Locate the cell with the specified text and output its [x, y] center coordinate. 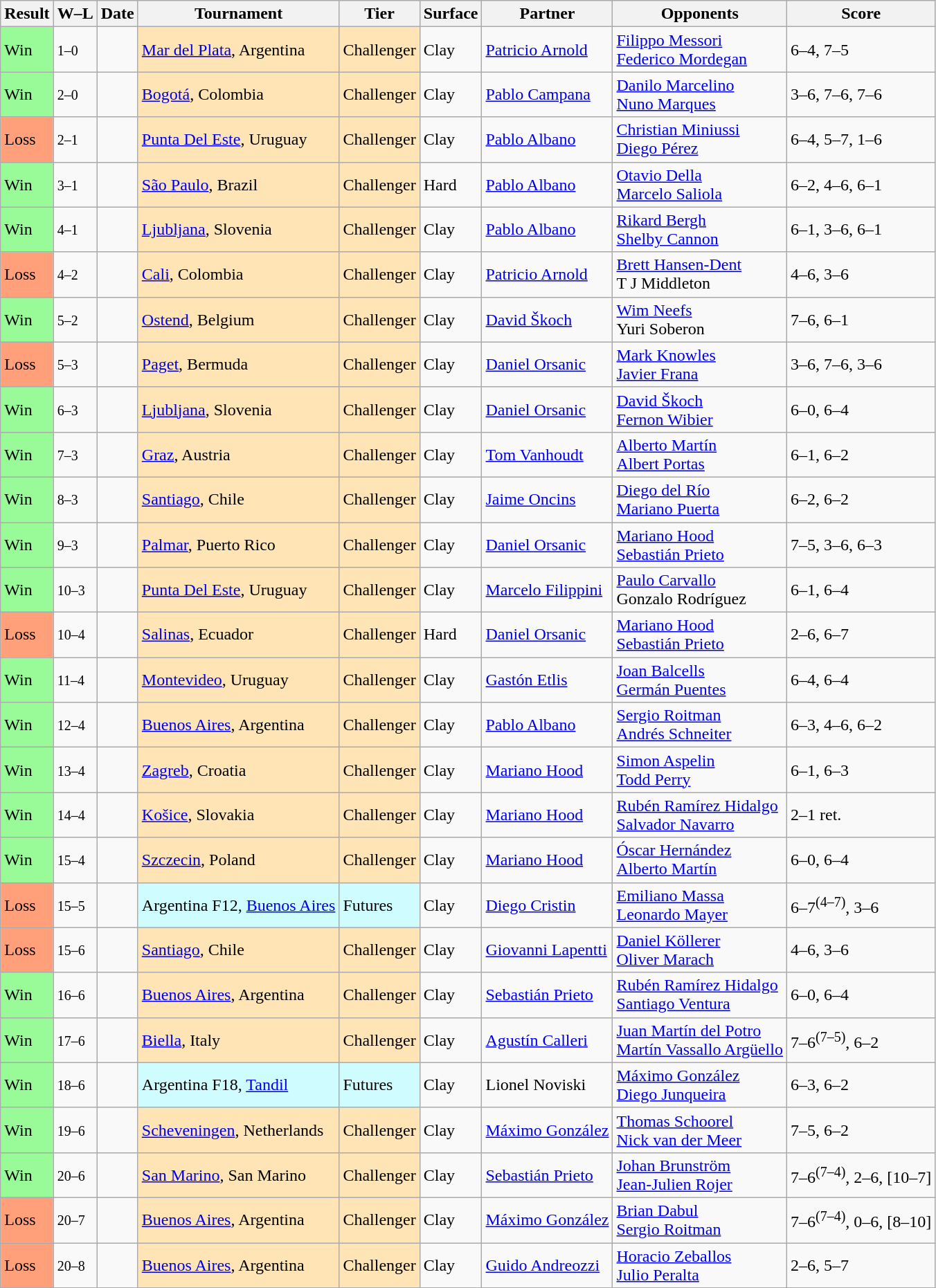
Szczecin, Poland [238, 860]
Otavio Della Marcelo Saliola [700, 184]
São Paulo, Brazil [238, 184]
6–3, 6–2 [861, 1085]
Argentina F12, Buenos Aires [238, 905]
11–4 [75, 680]
19–6 [75, 1130]
6–2, 6–2 [861, 500]
7–6(7–4), 0–6, [8–10] [861, 1219]
Máximo González Diego Junqueira [700, 1085]
6–4, 7–5 [861, 50]
San Marino, San Marino [238, 1175]
4–2 [75, 274]
16–6 [75, 995]
Biella, Italy [238, 1040]
Alberto Martín Albert Portas [700, 454]
Horacio Zeballos Julio Peralta [700, 1265]
Lionel Noviski [547, 1085]
Palmar, Puerto Rico [238, 544]
David Škoch [547, 320]
3–6, 7–6, 7–6 [861, 94]
Rubén Ramírez Hidalgo Salvador Navarro [700, 815]
15–6 [75, 950]
2–6, 5–7 [861, 1265]
Zagreb, Croatia [238, 770]
Argentina F18, Tandil [238, 1085]
Giovanni Lapentti [547, 950]
W–L [75, 14]
6–1, 3–6, 6–1 [861, 230]
Paget, Bermuda [238, 364]
David Škoch Fernon Wibier [700, 410]
2–1 ret. [861, 815]
5–2 [75, 320]
18–6 [75, 1085]
6–4, 6–4 [861, 680]
15–4 [75, 860]
9–3 [75, 544]
Diego Cristin [547, 905]
6–1, 6–3 [861, 770]
7–5, 6–2 [861, 1130]
2–6, 6–7 [861, 635]
Paulo Carvallo Gonzalo Rodríguez [700, 590]
Tom Vanhoudt [547, 454]
15–5 [75, 905]
Juan Martín del Potro Martín Vassallo Argüello [700, 1040]
Óscar Hernández Alberto Martín [700, 860]
6–2, 4–6, 6–1 [861, 184]
6–1, 6–4 [861, 590]
2–1 [75, 140]
Result [27, 14]
Thomas Schoorel Nick van der Meer [700, 1130]
10–3 [75, 590]
Brett Hansen-Dent T J Middleton [700, 274]
Salinas, Ecuador [238, 635]
Košice, Slovakia [238, 815]
1–0 [75, 50]
Brian Dabul Sergio Roitman [700, 1219]
Score [861, 14]
4–1 [75, 230]
12–4 [75, 725]
6–3, 4–6, 6–2 [861, 725]
Opponents [700, 14]
Pablo Campana [547, 94]
6–7(4–7), 3–6 [861, 905]
Scheveningen, Netherlands [238, 1130]
Joan Balcells Germán Puentes [700, 680]
Sergio Roitman Andrés Schneiter [700, 725]
Ostend, Belgium [238, 320]
14–4 [75, 815]
17–6 [75, 1040]
Partner [547, 14]
Cali, Colombia [238, 274]
Agustín Calleri [547, 1040]
6–1, 6–2 [861, 454]
8–3 [75, 500]
Daniel Köllerer Oliver Marach [700, 950]
Filippo Messori Federico Mordegan [700, 50]
Christian Miniussi Diego Pérez [700, 140]
5–3 [75, 364]
Diego del Río Mariano Puerta [700, 500]
10–4 [75, 635]
Emiliano Massa Leonardo Mayer [700, 905]
7–5, 3–6, 6–3 [861, 544]
Rikard Bergh Shelby Cannon [700, 230]
7–6(7–5), 6–2 [861, 1040]
Mar del Plata, Argentina [238, 50]
Bogotá, Colombia [238, 94]
Montevideo, Uruguay [238, 680]
3–1 [75, 184]
6–3 [75, 410]
13–4 [75, 770]
Gastón Etlis [547, 680]
Date [118, 14]
7–6, 6–1 [861, 320]
2–0 [75, 94]
Tier [379, 14]
3–6, 7–6, 3–6 [861, 364]
20–8 [75, 1265]
Rubén Ramírez Hidalgo Santiago Ventura [700, 995]
Jaime Oncins [547, 500]
20–6 [75, 1175]
7–3 [75, 454]
Mark Knowles Javier Frana [700, 364]
Wim Neefs Yuri Soberon [700, 320]
Tournament [238, 14]
7–6(7–4), 2–6, [10–7] [861, 1175]
Simon Aspelin Todd Perry [700, 770]
Danilo Marcelino Nuno Marques [700, 94]
Graz, Austria [238, 454]
Marcelo Filippini [547, 590]
6–4, 5–7, 1–6 [861, 140]
20–7 [75, 1219]
Johan Brunström Jean-Julien Rojer [700, 1175]
Surface [451, 14]
Guido Andreozzi [547, 1265]
